Identify which cell holds the provided text, then report its [x, y] central coordinate. 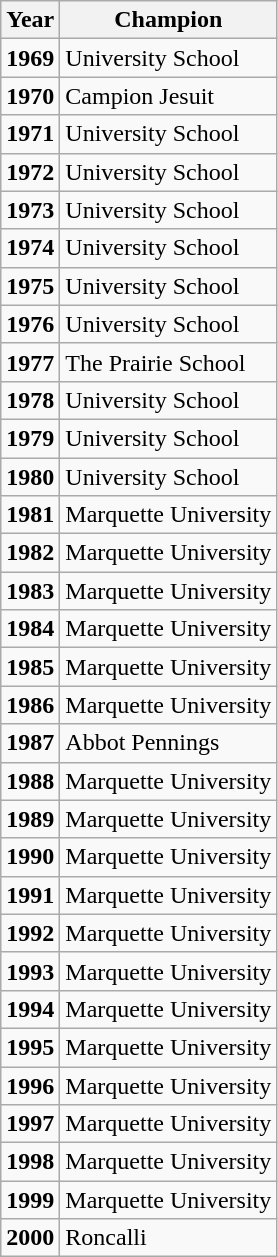
Year [30, 20]
1975 [30, 286]
1978 [30, 400]
1982 [30, 553]
1976 [30, 324]
1987 [30, 743]
Campion Jesuit [168, 96]
1996 [30, 1085]
1997 [30, 1124]
The Prairie School [168, 362]
1970 [30, 96]
2000 [30, 1238]
1998 [30, 1162]
1971 [30, 134]
1994 [30, 1009]
1984 [30, 629]
1973 [30, 210]
Abbot Pennings [168, 743]
1983 [30, 591]
Champion [168, 20]
1999 [30, 1200]
1992 [30, 933]
1988 [30, 781]
1977 [30, 362]
1979 [30, 438]
1989 [30, 819]
1985 [30, 667]
1986 [30, 705]
Roncalli [168, 1238]
1969 [30, 58]
1995 [30, 1047]
1974 [30, 248]
1991 [30, 895]
1993 [30, 971]
1981 [30, 515]
1980 [30, 477]
1972 [30, 172]
1990 [30, 857]
